Return the [X, Y] coordinate for the center point of the cell that contains the specified text.  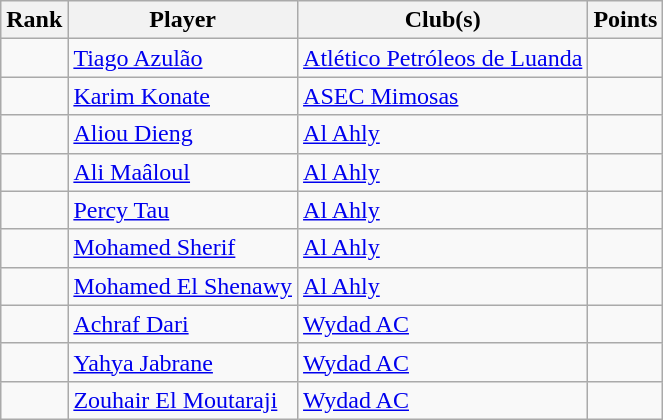
Atlético Petróleos de Luanda [443, 58]
Mohamed Sherif [183, 248]
Mohamed El Shenawy [183, 286]
Player [183, 20]
Aliou Dieng [183, 134]
Zouhair El Moutaraji [183, 400]
Percy Tau [183, 210]
Ali Maâloul [183, 172]
Club(s) [443, 20]
ASEC Mimosas [443, 96]
Tiago Azulão [183, 58]
Yahya Jabrane [183, 362]
Points [626, 20]
Achraf Dari [183, 324]
Karim Konate [183, 96]
Rank [34, 20]
